Scan for the cell matching the given text and deliver its [X, Y] coordinate at center. 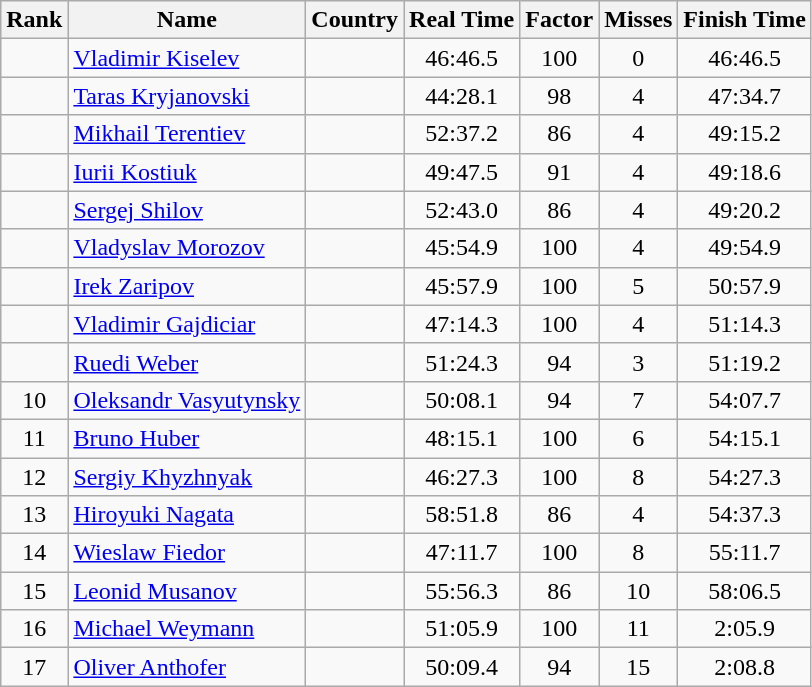
46:27.3 [462, 477]
55:56.3 [462, 591]
55:11.7 [745, 553]
Michael Weymann [187, 629]
98 [560, 96]
Vladyslav Morozov [187, 248]
13 [34, 515]
52:43.0 [462, 210]
52:37.2 [462, 134]
Vladimir Kiselev [187, 58]
58:06.5 [745, 591]
54:15.1 [745, 438]
49:47.5 [462, 172]
58:51.8 [462, 515]
Sergej Shilov [187, 210]
14 [34, 553]
3 [638, 362]
16 [34, 629]
Factor [560, 20]
49:15.2 [745, 134]
6 [638, 438]
2:05.9 [745, 629]
Sergiy Khyzhnyak [187, 477]
50:57.9 [745, 286]
49:20.2 [745, 210]
47:34.7 [745, 96]
51:14.3 [745, 324]
51:05.9 [462, 629]
54:27.3 [745, 477]
49:18.6 [745, 172]
47:11.7 [462, 553]
Mikhail Terentiev [187, 134]
Name [187, 20]
12 [34, 477]
7 [638, 400]
51:19.2 [745, 362]
Misses [638, 20]
Irek Zaripov [187, 286]
0 [638, 58]
Rank [34, 20]
48:15.1 [462, 438]
17 [34, 667]
91 [560, 172]
Oleksandr Vasyutynsky [187, 400]
Oliver Anthofer [187, 667]
45:54.9 [462, 248]
Hiroyuki Nagata [187, 515]
Country [355, 20]
50:09.4 [462, 667]
Taras Kryjanovski [187, 96]
45:57.9 [462, 286]
50:08.1 [462, 400]
54:37.3 [745, 515]
Vladimir Gajdiciar [187, 324]
54:07.7 [745, 400]
47:14.3 [462, 324]
44:28.1 [462, 96]
2:08.8 [745, 667]
49:54.9 [745, 248]
51:24.3 [462, 362]
Bruno Huber [187, 438]
Real Time [462, 20]
Leonid Musanov [187, 591]
Wieslaw Fiedor [187, 553]
Finish Time [745, 20]
Iurii Kostiuk [187, 172]
5 [638, 286]
Ruedi Weber [187, 362]
